Pinpoint the cell where the given text exists, returning its (x, y) midpoint coordinate. 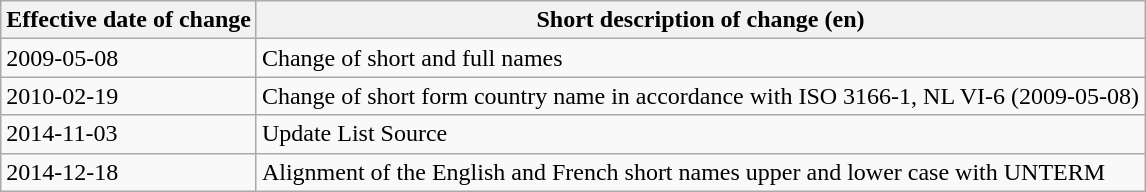
2014-12-18 (129, 172)
Change of short and full names (700, 58)
Short description of change (en) (700, 20)
2010-02-19 (129, 96)
Effective date of change (129, 20)
Alignment of the English and French short names upper and lower case with UNTERM (700, 172)
Change of short form country name in accordance with ISO 3166-1, NL VI-6 (2009-05-08) (700, 96)
Update List Source (700, 134)
2009-05-08 (129, 58)
2014-11-03 (129, 134)
